Locate the cell with the specified text and output its (X, Y) center coordinate. 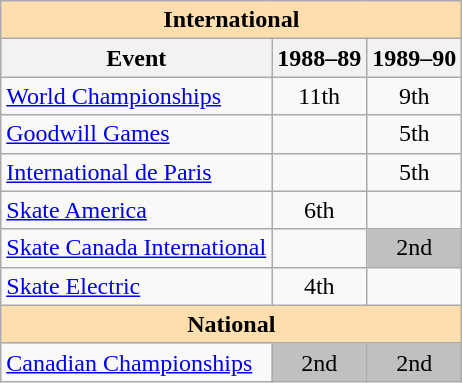
6th (320, 210)
4th (320, 286)
International de Paris (136, 172)
World Championships (136, 96)
9th (414, 96)
Skate Electric (136, 286)
International (232, 20)
11th (320, 96)
National (232, 324)
1989–90 (414, 58)
Skate Canada International (136, 248)
Goodwill Games (136, 134)
Skate America (136, 210)
1988–89 (320, 58)
Event (136, 58)
Canadian Championships (136, 362)
